Return the [x, y] coordinate for the center point of the cell that contains the specified text.  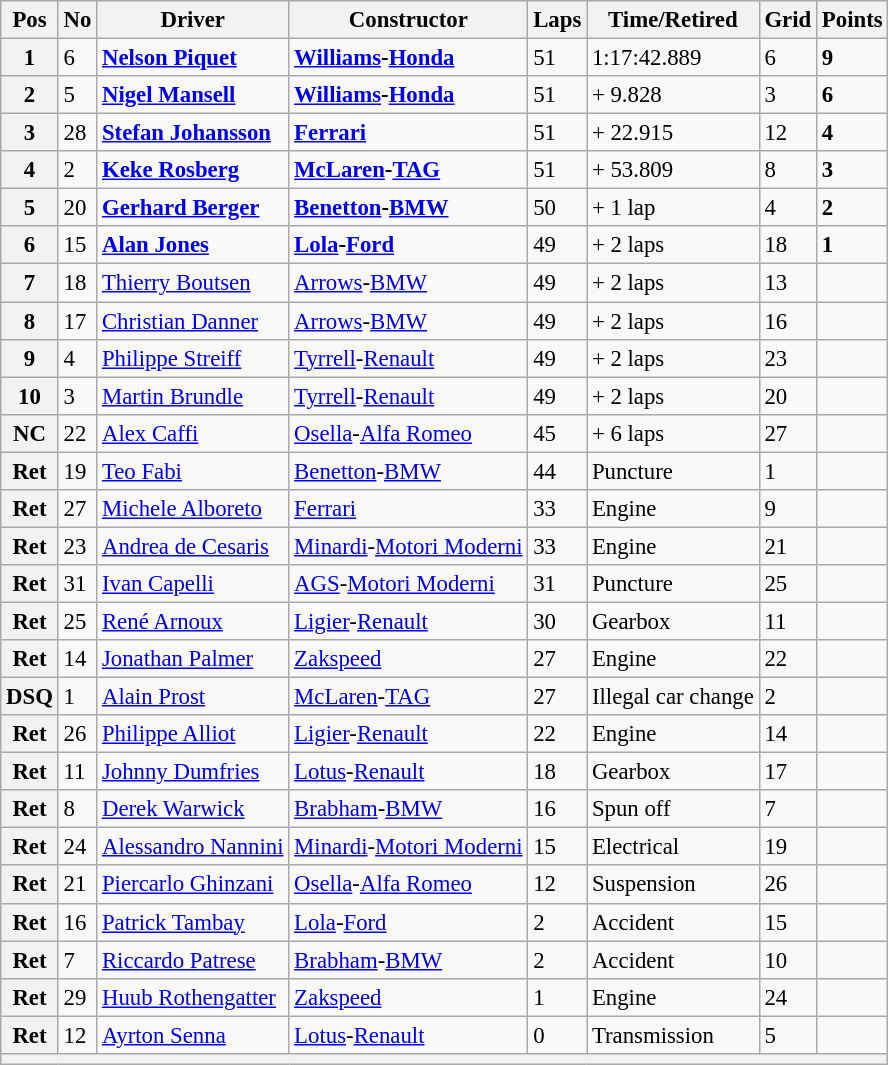
45 [558, 433]
Points [852, 20]
1:17:42.889 [673, 58]
Constructor [408, 20]
Ayrton Senna [193, 1035]
Michele Alboreto [193, 509]
Suspension [673, 885]
Alan Jones [193, 245]
Gerhard Berger [193, 208]
Nigel Mansell [193, 95]
Alex Caffi [193, 433]
28 [77, 133]
30 [558, 621]
Martin Brundle [193, 396]
+ 9.828 [673, 95]
AGS-Motori Moderni [408, 584]
Electrical [673, 847]
50 [558, 208]
Philippe Alliot [193, 734]
Pos [30, 20]
Teo Fabi [193, 471]
Jonathan Palmer [193, 659]
Time/Retired [673, 20]
0 [558, 1035]
+ 53.809 [673, 170]
DSQ [30, 697]
Stefan Johansson [193, 133]
13 [788, 283]
Huub Rothengatter [193, 997]
NC [30, 433]
Philippe Streiff [193, 358]
Nelson Piquet [193, 58]
44 [558, 471]
Derek Warwick [193, 809]
Grid [788, 20]
Andrea de Cesaris [193, 546]
Piercarlo Ghinzani [193, 885]
Transmission [673, 1035]
Alain Prost [193, 697]
René Arnoux [193, 621]
Patrick Tambay [193, 922]
Keke Rosberg [193, 170]
Alessandro Nannini [193, 847]
No [77, 20]
Laps [558, 20]
+ 22.915 [673, 133]
Riccardo Patrese [193, 960]
Johnny Dumfries [193, 772]
Driver [193, 20]
Christian Danner [193, 321]
Illegal car change [673, 697]
+ 6 laps [673, 433]
Ivan Capelli [193, 584]
+ 1 lap [673, 208]
Spun off [673, 809]
29 [77, 997]
Thierry Boutsen [193, 283]
